Find where the given text appears and provide that cell's center as (X, Y) coordinate. 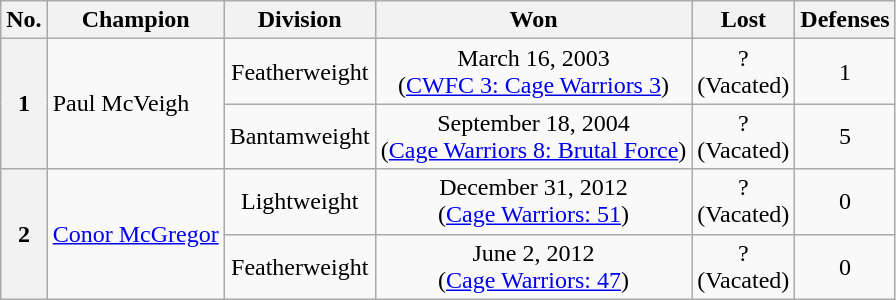
Champion (136, 20)
Lightweight (300, 202)
September 18, 2004 (Cage Warriors 8: Brutal Force) (534, 136)
No. (24, 20)
Paul McVeigh (136, 104)
June 2, 2012 (Cage Warriors: 47) (534, 266)
Bantamweight (300, 136)
Won (534, 20)
March 16, 2003 (CWFC 3: Cage Warriors 3) (534, 72)
December 31, 2012 (Cage Warriors: 51) (534, 202)
5 (845, 136)
2 (24, 234)
Defenses (845, 20)
Conor McGregor (136, 234)
Lost (744, 20)
Division (300, 20)
